Detect which cell encompasses the target text, then output its [X, Y] center coordinate. 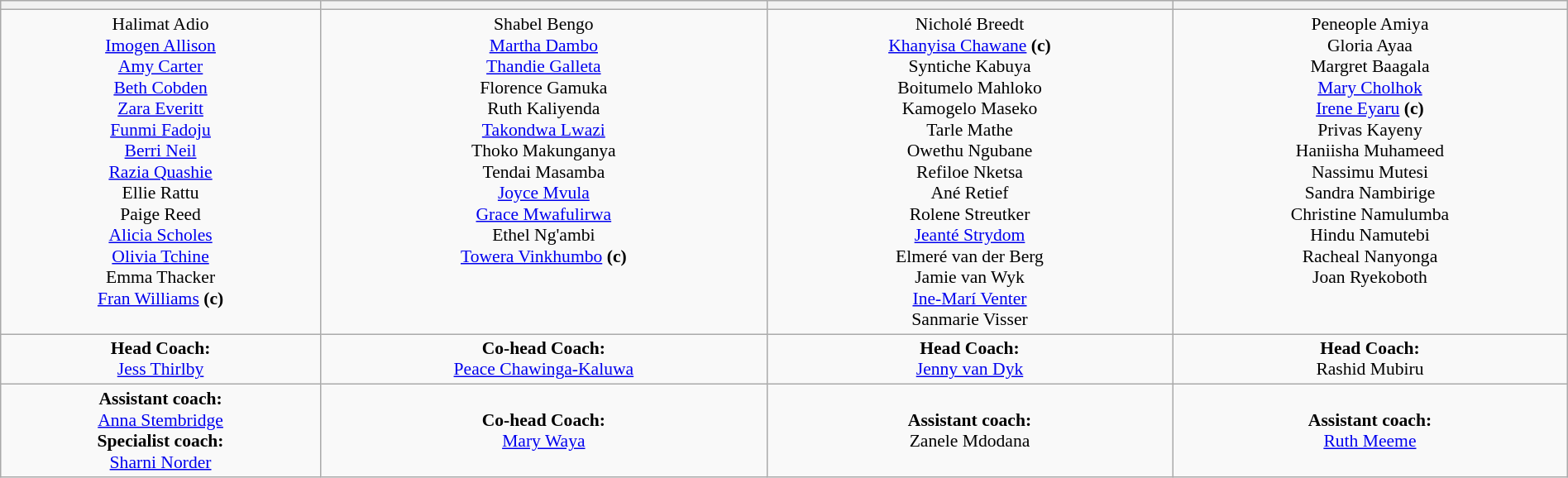
Head Coach:Jess Thirlby [160, 359]
Assistant coach:Anna StembridgeSpecialist coach:Sharni Norder [160, 431]
Co-head Coach:Peace Chawinga-Kaluwa [543, 359]
Assistant coach:Zanele Mdodana [969, 431]
Head Coach:Rashid Mubiru [1370, 359]
Assistant coach:Ruth Meeme [1370, 431]
Co-head Coach:Mary Waya [543, 431]
Head Coach:Jenny van Dyk [969, 359]
